Identify which cell holds the provided text, then report its [X, Y] central coordinate. 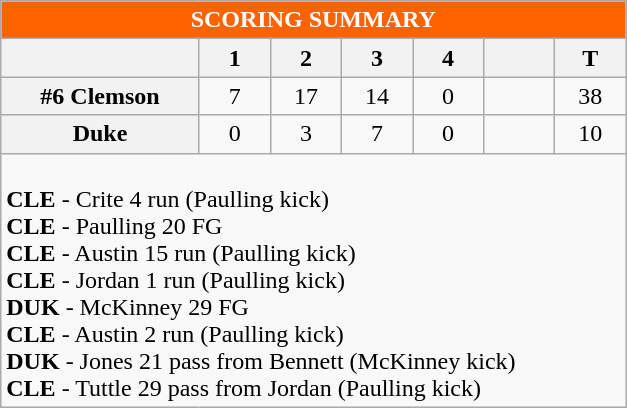
Duke [100, 134]
17 [306, 96]
38 [590, 96]
1 [234, 58]
#6 Clemson [100, 96]
10 [590, 134]
T [590, 58]
14 [376, 96]
SCORING SUMMARY [314, 20]
4 [448, 58]
2 [306, 58]
